Identify which cell holds the provided text, then report its [x, y] central coordinate. 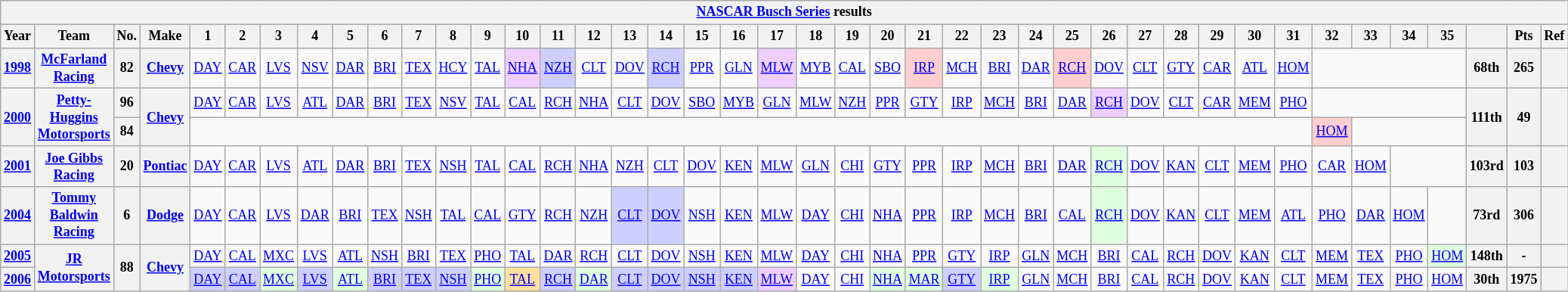
Year [18, 36]
88 [127, 268]
32 [1332, 36]
2000 [18, 117]
34 [1409, 36]
Pontiac [165, 166]
19 [852, 36]
1998 [18, 68]
NASCAR Busch Series results [784, 12]
35 [1448, 36]
103 [1523, 166]
Petty-Huggins Motorsports [74, 117]
25 [1072, 36]
2005 [18, 256]
11 [558, 36]
30 [1254, 36]
17 [777, 36]
Ref [1554, 36]
JR Motorsports [74, 268]
1975 [1523, 280]
4 [314, 36]
82 [127, 68]
29 [1217, 36]
111th [1487, 117]
306 [1523, 216]
15 [702, 36]
MAR [924, 280]
Tommy Baldwin Racing [74, 216]
31 [1294, 36]
22 [962, 36]
7 [419, 36]
26 [1109, 36]
96 [127, 103]
McFarland Racing [74, 68]
10 [523, 36]
14 [666, 36]
Dodge [165, 216]
Joe Gibbs Racing [74, 166]
33 [1371, 36]
2001 [18, 166]
23 [1000, 36]
16 [739, 36]
30th [1487, 280]
27 [1145, 36]
Pts [1523, 36]
9 [488, 36]
49 [1523, 117]
18 [816, 36]
103rd [1487, 166]
2 [243, 36]
12 [594, 36]
- [1523, 256]
13 [630, 36]
No. [127, 36]
265 [1523, 68]
1 [208, 36]
148th [1487, 256]
2006 [18, 280]
3 [279, 36]
8 [453, 36]
2004 [18, 216]
73rd [1487, 216]
HCY [453, 68]
68th [1487, 68]
21 [924, 36]
28 [1181, 36]
24 [1035, 36]
Make [165, 36]
5 [351, 36]
84 [127, 132]
Team [74, 36]
